From the cell containing the given text, extract its center point as [x, y] coordinate. 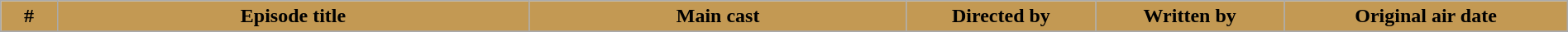
Written by [1190, 16]
Main cast [718, 16]
Directed by [1001, 16]
Episode title [293, 16]
# [29, 16]
Original air date [1426, 16]
